Return (x, y) of the center of cell containing provided text 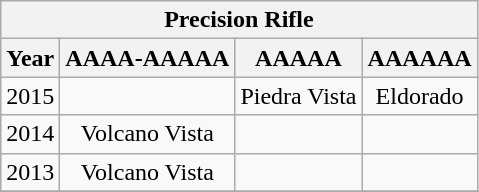
2015 (30, 96)
2014 (30, 134)
Eldorado (420, 96)
Year (30, 58)
AAAAAA (420, 58)
2013 (30, 172)
AAAAA (298, 58)
AAAA-AAAAA (148, 58)
Precision Rifle (239, 20)
Piedra Vista (298, 96)
